From the cell containing the given text, extract its center point as [X, Y] coordinate. 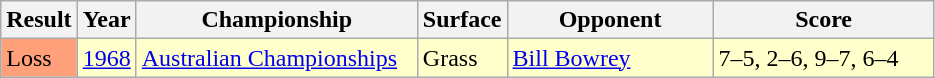
Year [106, 20]
1968 [106, 58]
Score [824, 20]
Result [39, 20]
Opponent [610, 20]
Bill Bowrey [610, 58]
7–5, 2–6, 9–7, 6–4 [824, 58]
Surface [462, 20]
Australian Championships [276, 58]
Grass [462, 58]
Loss [39, 58]
Championship [276, 20]
